Output the [x, y] coordinate of the center of the cell containing the given text.  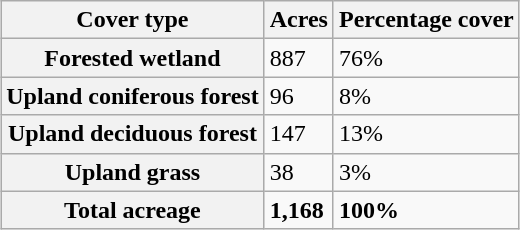
13% [426, 134]
Total acreage [133, 210]
8% [426, 96]
Acres [298, 20]
76% [426, 58]
147 [298, 134]
Percentage cover [426, 20]
Cover type [133, 20]
100% [426, 210]
3% [426, 172]
Upland deciduous forest [133, 134]
1,168 [298, 210]
Upland coniferous forest [133, 96]
887 [298, 58]
Forested wetland [133, 58]
38 [298, 172]
Upland grass [133, 172]
96 [298, 96]
